Scan for the cell matching the given text and deliver its (X, Y) coordinate at center. 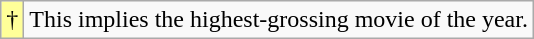
† (12, 20)
This implies the highest-grossing movie of the year. (279, 20)
